Provide the (x, y) coordinate of the cell's center where the given text is located.  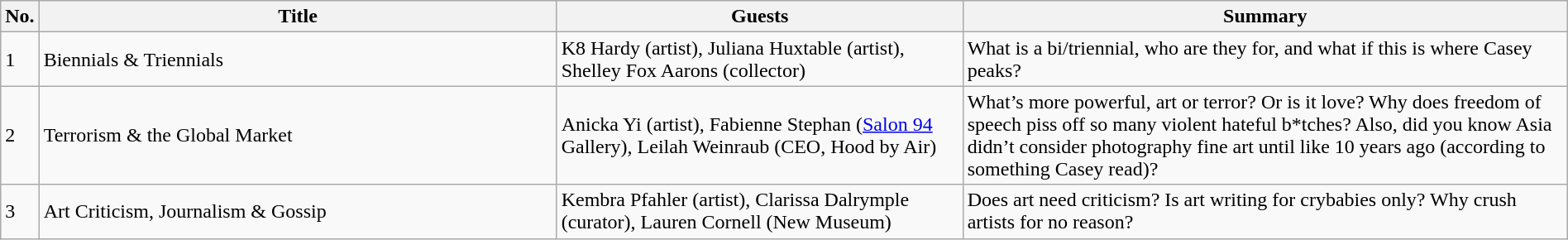
1 (20, 60)
Art Criticism, Journalism & Gossip (298, 212)
3 (20, 212)
No. (20, 17)
2 (20, 136)
Biennials & Triennials (298, 60)
Kembra Pfahler (artist), Clarissa Dalrymple (curator), Lauren Cornell (New Museum) (759, 212)
Terrorism & the Global Market (298, 136)
Guests (759, 17)
Summary (1265, 17)
K8 Hardy (artist), Juliana Huxtable (artist), Shelley Fox Aarons (collector) (759, 60)
Title (298, 17)
Does art need criticism? Is art writing for crybabies only? Why crush artists for no reason? (1265, 212)
Anicka Yi (artist), Fabienne Stephan (Salon 94 Gallery), Leilah Weinraub (CEO, Hood by Air) (759, 136)
What is a bi/triennial, who are they for, and what if this is where Casey peaks? (1265, 60)
